For the text-containing cell, return its midpoint in (x, y) coordinate format. 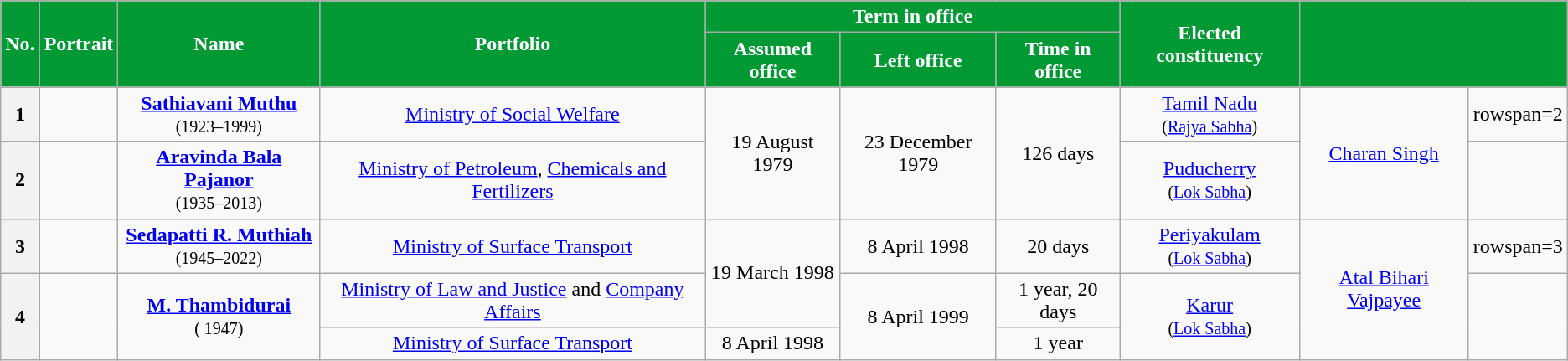
Time in office (1058, 60)
Tamil Nadu(Rajya Sabha) (1210, 114)
Karur(Lok Sabha) (1210, 317)
Portfolio (513, 44)
Assumed office (772, 60)
Ministry of Social Welfare (513, 114)
M. Thambidurai( 1947) (219, 317)
1 year (1058, 343)
rowspan=3 (1518, 246)
rowspan=2 (1518, 114)
Portrait (79, 44)
20 days (1058, 246)
2 (20, 180)
Periyakulam(Lok Sabha) (1210, 246)
Atal Bihari Vajpayee (1384, 289)
19 August 1979 (772, 152)
No. (20, 44)
Term in office (913, 17)
Aravinda Bala Pajanor(1935–2013) (219, 180)
126 days (1058, 152)
Ministry of Petroleum, Chemicals and Fertilizers (513, 180)
3 (20, 246)
Elected constituency (1210, 44)
Left office (918, 60)
23 December 1979 (918, 152)
Ministry of Law and Justice and Company Affairs (513, 300)
Puducherry(Lok Sabha) (1210, 180)
Sathiavani Muthu(1923–1999) (219, 114)
1 year, 20 days (1058, 300)
Charan Singh (1384, 152)
Name (219, 44)
8 April 1999 (918, 317)
4 (20, 317)
19 March 1998 (772, 273)
Sedapatti R. Muthiah(1945–2022) (219, 246)
1 (20, 114)
